Determine the (X, Y) coordinate at the center of the cell enclosing the given text.  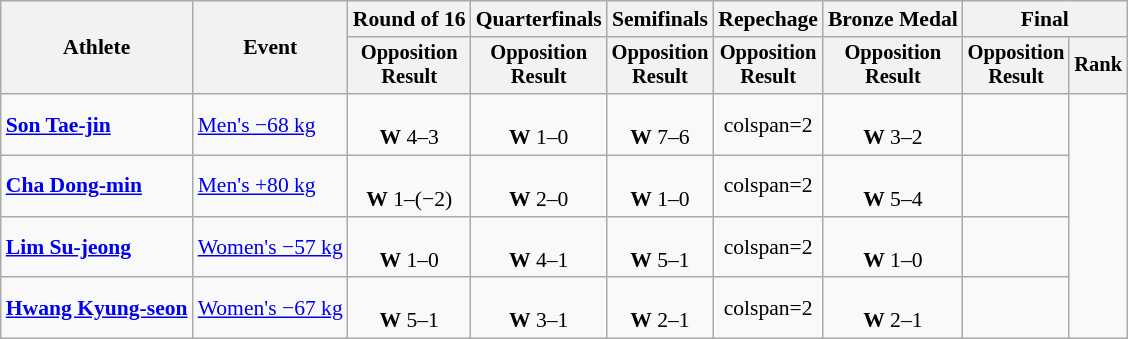
Men's +80 kg (270, 186)
Bronze Medal (893, 19)
W 4–3 (410, 124)
Semifinals (660, 19)
W 3–2 (893, 124)
Cha Dong-min (97, 186)
Repechage (768, 19)
W 3–1 (539, 308)
W 4–1 (539, 248)
Final (1045, 19)
Round of 16 (410, 19)
W 1–(−2) (410, 186)
Son Tae-jin (97, 124)
Hwang Kyung-seon (97, 308)
Athlete (97, 48)
W 5–4 (893, 186)
Rank (1098, 66)
Men's −68 kg (270, 124)
W 2–0 (539, 186)
Women's −57 kg (270, 248)
Quarterfinals (539, 19)
W 7–6 (660, 124)
Lim Su-jeong (97, 248)
Women's −67 kg (270, 308)
Event (270, 48)
